Scan for the cell matching the given text and deliver its (X, Y) coordinate at center. 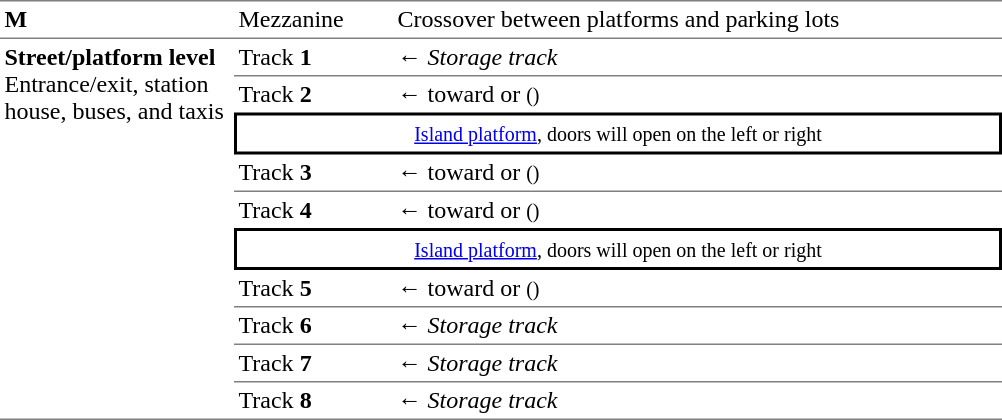
Crossover between platforms and parking lots (698, 19)
Track 5 (314, 289)
Track 8 (314, 401)
Track 3 (314, 173)
Track 4 (314, 210)
Track 1 (314, 57)
Street/platform levelEntrance/exit, station house, buses, and taxis (117, 229)
Track 6 (314, 327)
Track 2 (314, 94)
Mezzanine (314, 19)
Track 7 (314, 364)
M (117, 19)
